Locate the cell with the specified text and output its [X, Y] center coordinate. 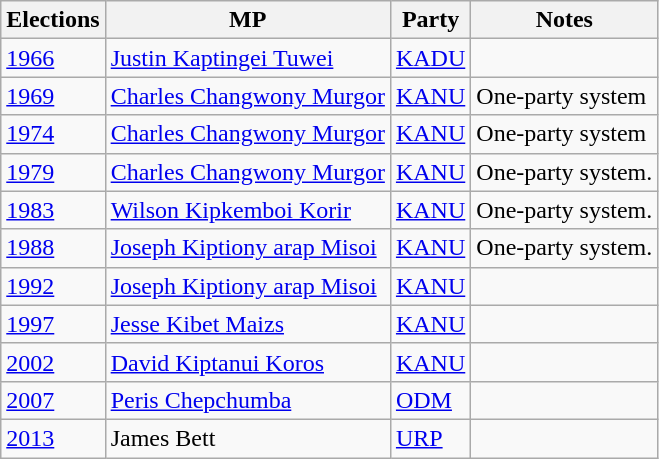
Peris Chepchumba [248, 400]
David Kiptanui Koros [248, 362]
KADU [430, 58]
2013 [53, 438]
1983 [53, 210]
1988 [53, 248]
1992 [53, 286]
1997 [53, 324]
2007 [53, 400]
Notes [564, 20]
James Bett [248, 438]
Party [430, 20]
ODM [430, 400]
Justin Kaptingei Tuwei [248, 58]
2002 [53, 362]
MP [248, 20]
Elections [53, 20]
Jesse Kibet Maizs [248, 324]
1969 [53, 96]
URP [430, 438]
1966 [53, 58]
1979 [53, 172]
1974 [53, 134]
Wilson Kipkemboi Korir [248, 210]
